From the cell containing the given text, extract its center point as [X, Y] coordinate. 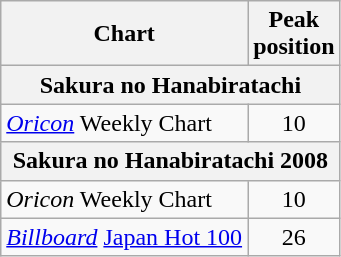
26 [294, 237]
Peakposition [294, 34]
Chart [124, 34]
Sakura no Hanabiratachi 2008 [170, 161]
Billboard Japan Hot 100 [124, 237]
Sakura no Hanabiratachi [170, 85]
